Capture the cell that displays the provided text and extract its (X, Y) central coordinate. 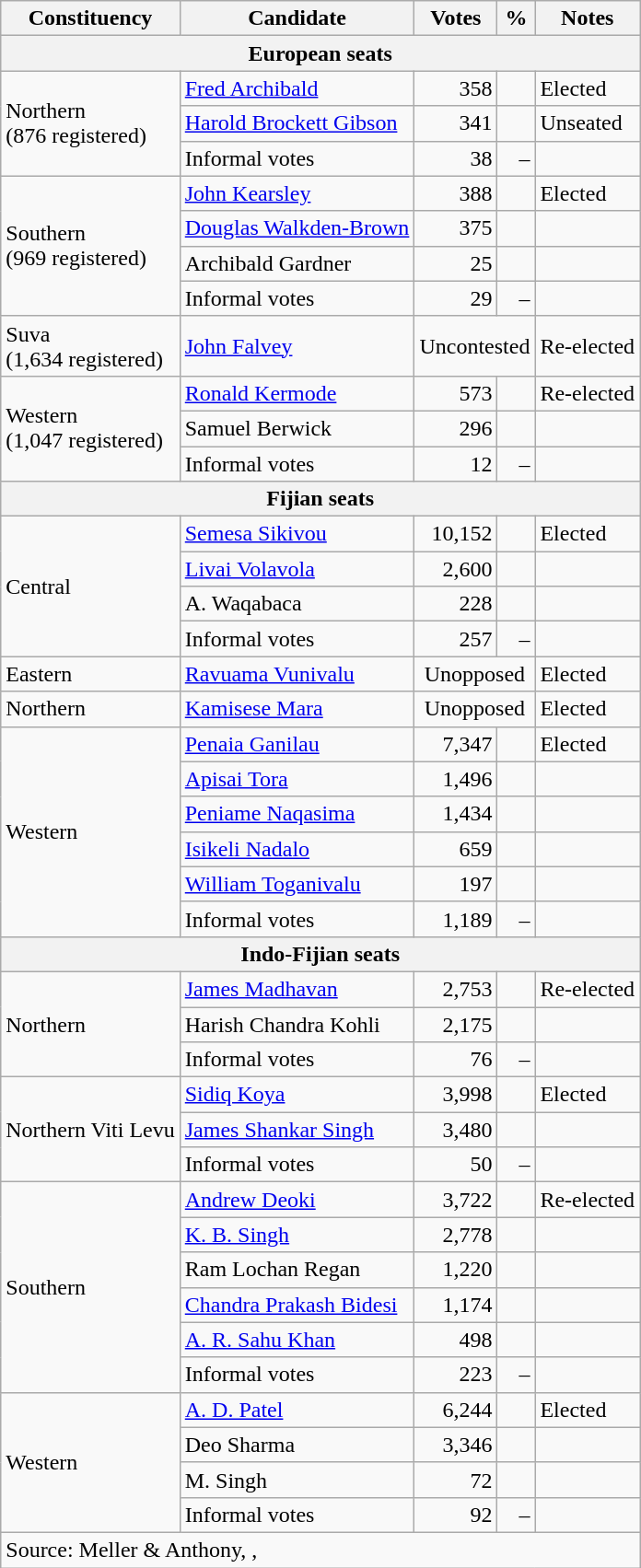
Constituency (90, 18)
3,722 (456, 1200)
223 (456, 1375)
Penaia Ganilau (297, 744)
Northern(876 registered) (90, 123)
50 (456, 1165)
3,346 (456, 1445)
1,174 (456, 1305)
Votes (456, 18)
Suva(1,634 registered) (90, 346)
Southern(969 registered) (90, 246)
Archibald Gardner (297, 263)
7,347 (456, 744)
Deo Sharma (297, 1445)
Unseated (588, 123)
Apisai Tora (297, 779)
% (516, 18)
498 (456, 1340)
3,480 (456, 1130)
William Toganivalu (297, 884)
A. R. Sahu Khan (297, 1340)
Uncontested (475, 346)
Ravuama Vunivalu (297, 674)
Isikeli Nadalo (297, 849)
Douglas Walkden-Brown (297, 228)
72 (456, 1480)
Andrew Deoki (297, 1200)
Fijian seats (320, 499)
Kamisese Mara (297, 709)
375 (456, 228)
296 (456, 428)
228 (456, 604)
A. D. Patel (297, 1410)
38 (456, 158)
Sidiq Koya (297, 1095)
573 (456, 393)
Southern (90, 1287)
2,753 (456, 989)
257 (456, 639)
Ram Lochan Regan (297, 1270)
Source: Meller & Anthony, , (320, 1550)
Candidate (297, 18)
Livai Volavola (297, 569)
Semesa Sikivou (297, 534)
12 (456, 463)
Fred Archibald (297, 88)
92 (456, 1515)
1,496 (456, 779)
1,434 (456, 814)
K. B. Singh (297, 1235)
659 (456, 849)
A. Waqabaca (297, 604)
2,175 (456, 1025)
Harish Chandra Kohli (297, 1025)
10,152 (456, 534)
341 (456, 123)
Western(1,047 registered) (90, 428)
358 (456, 88)
Central (90, 587)
James Shankar Singh (297, 1130)
2,600 (456, 569)
25 (456, 263)
29 (456, 298)
6,244 (456, 1410)
197 (456, 884)
Notes (588, 18)
Northern Viti Levu (90, 1130)
76 (456, 1060)
3,998 (456, 1095)
Ronald Kermode (297, 393)
James Madhavan (297, 989)
Harold Brockett Gibson (297, 123)
John Falvey (297, 346)
1,220 (456, 1270)
Chandra Prakash Bidesi (297, 1305)
John Kearsley (297, 193)
Indo-Fijian seats (320, 954)
M. Singh (297, 1480)
1,189 (456, 919)
European seats (320, 53)
388 (456, 193)
Peniame Naqasima (297, 814)
Samuel Berwick (297, 428)
Eastern (90, 674)
2,778 (456, 1235)
